Return the [X, Y] coordinate for the center point of the cell that contains the specified text.  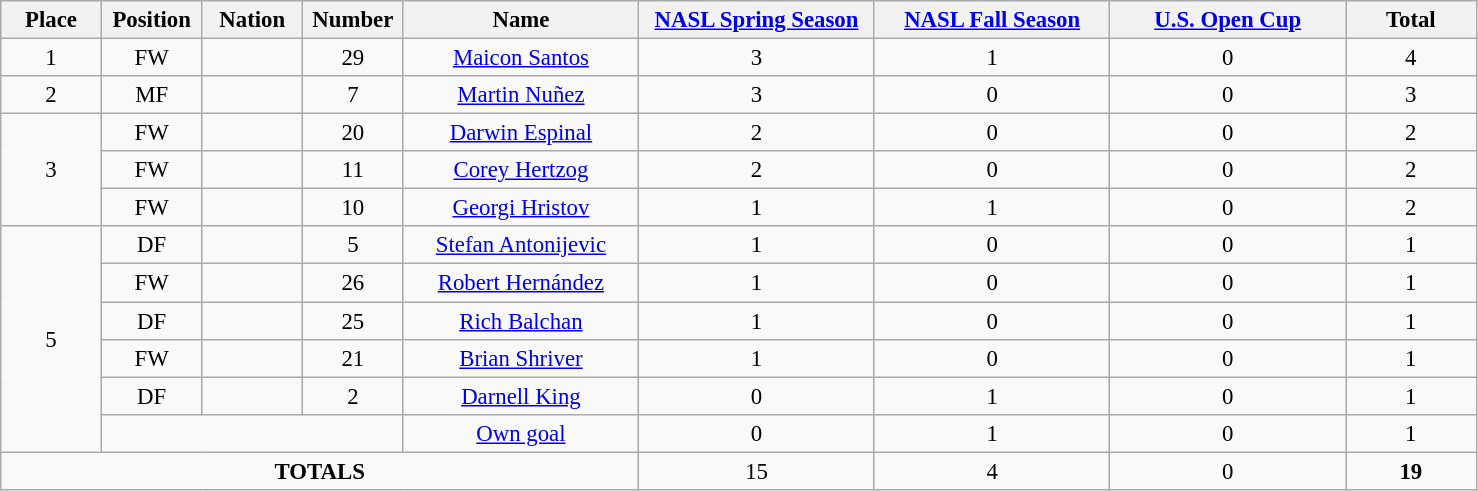
Darwin Espinal [521, 133]
15 [757, 471]
Number [354, 20]
Brian Shriver [521, 358]
11 [354, 170]
20 [354, 133]
29 [354, 58]
TOTALS [320, 471]
Name [521, 20]
Own goal [521, 433]
MF [152, 95]
U.S. Open Cup [1228, 20]
NASL Spring Season [757, 20]
Nation [252, 20]
26 [354, 283]
Robert Hernández [521, 283]
21 [354, 358]
10 [354, 208]
25 [354, 321]
19 [1412, 471]
Maicon Santos [521, 58]
Position [152, 20]
NASL Fall Season [992, 20]
Georgi Hristov [521, 208]
Place [52, 20]
Stefan Antonijevic [521, 245]
Total [1412, 20]
Corey Hertzog [521, 170]
Darnell King [521, 396]
Rich Balchan [521, 321]
7 [354, 95]
Martin Nuñez [521, 95]
